Search for the cell housing the specified text and yield its (X, Y) center coordinate. 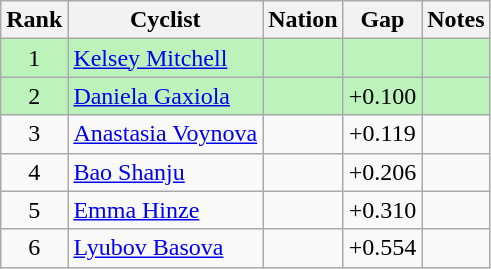
+0.310 (382, 210)
Anastasia Voynova (166, 134)
Lyubov Basova (166, 248)
Cyclist (166, 20)
1 (34, 58)
6 (34, 248)
2 (34, 96)
Nation (303, 20)
+0.206 (382, 172)
Daniela Gaxiola (166, 96)
+0.100 (382, 96)
Emma Hinze (166, 210)
Gap (382, 20)
+0.554 (382, 248)
4 (34, 172)
Rank (34, 20)
Bao Shanju (166, 172)
Notes (456, 20)
5 (34, 210)
+0.119 (382, 134)
Kelsey Mitchell (166, 58)
3 (34, 134)
